Return the [x, y] coordinate for the center point of the cell that contains the specified text.  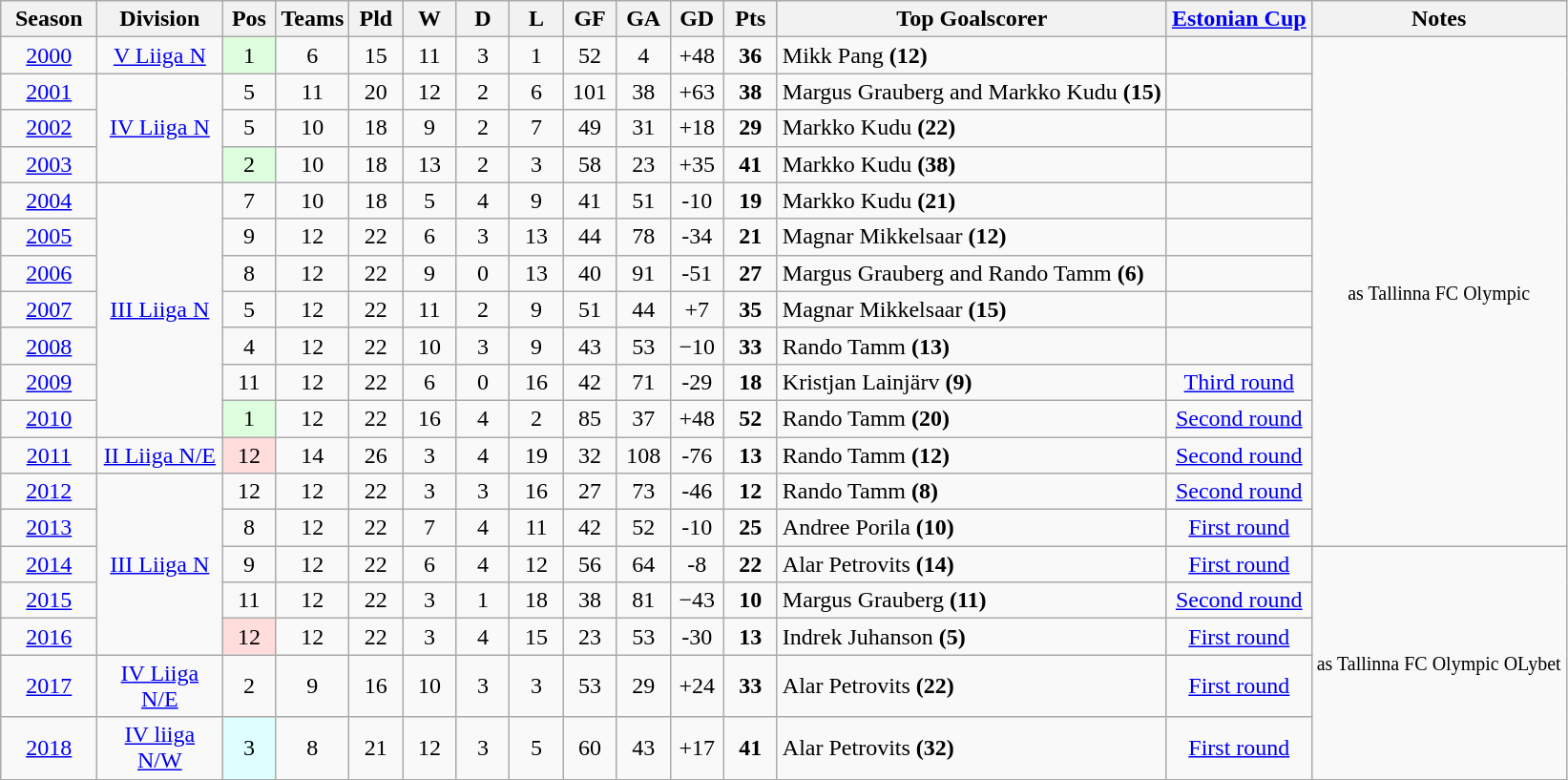
Mikk Pang (12) [972, 55]
GD [697, 19]
36 [750, 55]
Magnar Mikkelsaar (15) [972, 309]
2017 [50, 685]
Markko Kudu (38) [972, 164]
-76 [697, 455]
31 [643, 128]
-51 [697, 273]
−10 [697, 346]
+17 [697, 748]
+18 [697, 128]
26 [376, 455]
85 [590, 418]
40 [590, 273]
Teams [313, 19]
2014 [50, 564]
60 [590, 748]
as Tallinna FC Olympic OLybet [1439, 663]
GF [590, 19]
Rando Tamm (12) [972, 455]
2009 [50, 382]
2018 [50, 748]
14 [313, 455]
2016 [50, 637]
49 [590, 128]
81 [643, 601]
2013 [50, 528]
Pts [750, 19]
Markko Kudu (21) [972, 200]
2000 [50, 55]
D [483, 19]
20 [376, 92]
IV liiga N/W [160, 748]
Alar Petrovits (22) [972, 685]
Season [50, 19]
78 [643, 237]
2003 [50, 164]
L [536, 19]
Margus Grauberg (11) [972, 601]
2010 [50, 418]
Magnar Mikkelsaar (12) [972, 237]
2001 [50, 92]
Rando Tamm (8) [972, 492]
Notes [1439, 19]
71 [643, 382]
IV Liiga N/E [160, 685]
2015 [50, 601]
as Tallinna FC Olympic [1439, 292]
25 [750, 528]
2008 [50, 346]
+35 [697, 164]
-46 [697, 492]
2007 [50, 309]
Top Goalscorer [972, 19]
-30 [697, 637]
Andree Porila (10) [972, 528]
II Liiga N/E [160, 455]
37 [643, 418]
Indrek Juhanson (5) [972, 637]
Estonian Cup [1239, 19]
+7 [697, 309]
2005 [50, 237]
Rando Tamm (13) [972, 346]
64 [643, 564]
Alar Petrovits (32) [972, 748]
IV Liiga N [160, 128]
91 [643, 273]
2011 [50, 455]
58 [590, 164]
-34 [697, 237]
Markko Kudu (22) [972, 128]
73 [643, 492]
-8 [697, 564]
2004 [50, 200]
Third round [1239, 382]
GA [643, 19]
35 [750, 309]
+63 [697, 92]
Rando Tamm (20) [972, 418]
V Liiga N [160, 55]
32 [590, 455]
Pos [249, 19]
−43 [697, 601]
Kristjan Lainjärv (9) [972, 382]
2002 [50, 128]
108 [643, 455]
2006 [50, 273]
Division [160, 19]
+24 [697, 685]
56 [590, 564]
Alar Petrovits (14) [972, 564]
Pld [376, 19]
Margus Grauberg and Rando Tamm (6) [972, 273]
2012 [50, 492]
101 [590, 92]
-29 [697, 382]
W [429, 19]
Margus Grauberg and Markko Kudu (15) [972, 92]
